Return [x, y] of the center of cell containing provided text 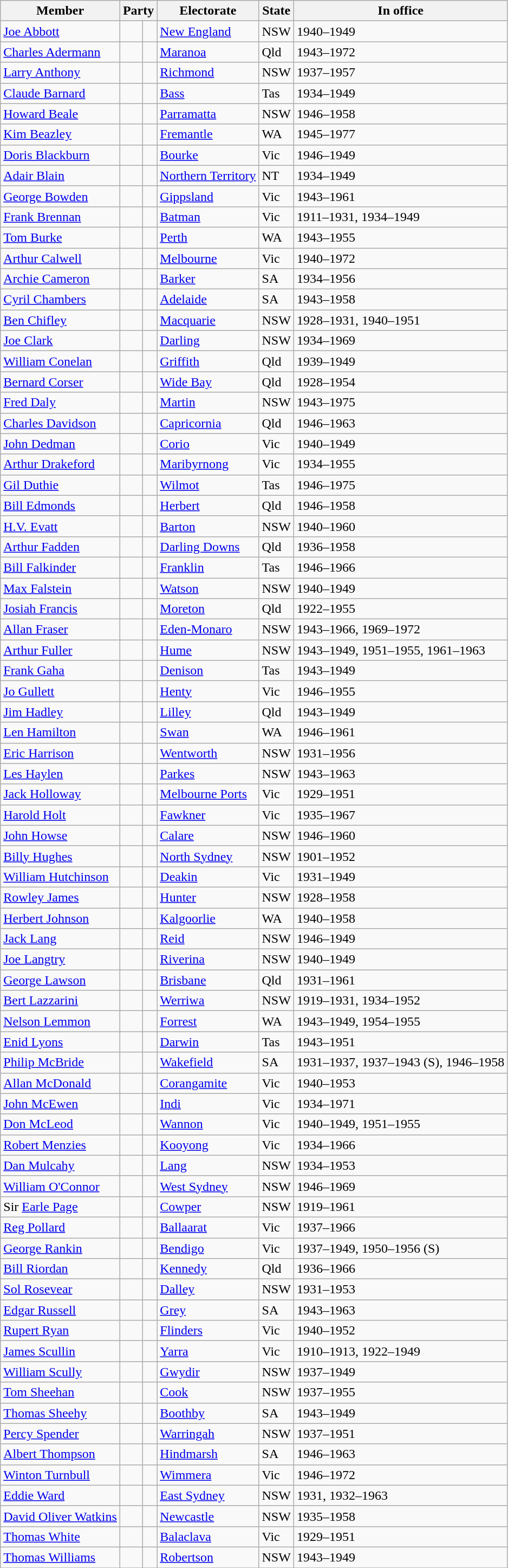
1937–1949, 1950–1956 (S) [400, 1248]
William Conelan [61, 361]
Corangamite [208, 1083]
Darwin [208, 1042]
Herbert [208, 506]
Wannon [208, 1124]
William Hutchinson [61, 877]
Martin [208, 403]
Watson [208, 588]
Wide Bay [208, 382]
Billy Hughes [61, 856]
Lang [208, 1165]
Parramatta [208, 114]
Batman [208, 217]
1946–1975 [400, 485]
Richmond [208, 73]
Nelson Lemmon [61, 1021]
Allan McDonald [61, 1083]
Bass [208, 93]
1940–1958 [400, 918]
Barton [208, 526]
Perth [208, 237]
Melbourne Ports [208, 794]
Bill Falkinder [61, 567]
1940–1960 [400, 526]
East Sydney [208, 1495]
Wentworth [208, 753]
Eden-Monaro [208, 630]
Denison [208, 671]
Frank Gaha [61, 671]
Party [138, 11]
Winton Turnbull [61, 1475]
1934–1966 [400, 1145]
Arthur Fadden [61, 547]
Howard Beale [61, 114]
George Lawson [61, 980]
Gil Duthie [61, 485]
Joe Clark [61, 341]
1937–1951 [400, 1434]
Kooyong [208, 1145]
1943–1966, 1969–1972 [400, 630]
1946–1960 [400, 835]
Indi [208, 1104]
1936–1958 [400, 547]
1911–1931, 1934–1949 [400, 217]
1946–1969 [400, 1186]
Thomas White [61, 1537]
1931, 1932–1963 [400, 1495]
1936–1966 [400, 1269]
Cook [208, 1392]
Franklin [208, 567]
Balaclava [208, 1537]
Bourke [208, 155]
John McEwen [61, 1104]
Warringah [208, 1434]
Fawkner [208, 815]
Gwydir [208, 1372]
Edgar Russell [61, 1310]
George Rankin [61, 1248]
Kalgoorlie [208, 918]
Bill Edmonds [61, 506]
Riverina [208, 960]
Robert Menzies [61, 1145]
1934–1956 [400, 279]
Joe Langtry [61, 960]
Percy Spender [61, 1434]
Maranoa [208, 52]
1943–1975 [400, 403]
Len Hamilton [61, 733]
Adelaide [208, 300]
1943–1949, 1954–1955 [400, 1021]
Wilmot [208, 485]
William O'Connor [61, 1186]
1928–1954 [400, 382]
Arthur Fuller [61, 650]
Ballaarat [208, 1227]
1934–1955 [400, 464]
Darling Downs [208, 547]
1940–1953 [400, 1083]
Thomas Williams [61, 1557]
Eric Harrison [61, 753]
Tom Burke [61, 237]
1931–1956 [400, 753]
Josiah Francis [61, 609]
Hume [208, 650]
1939–1949 [400, 361]
Fremantle [208, 134]
William Scully [61, 1372]
Wimmera [208, 1475]
Grey [208, 1310]
Boothby [208, 1413]
Lilley [208, 712]
1943–1972 [400, 52]
Wakefield [208, 1062]
1937–1957 [400, 73]
1935–1967 [400, 815]
Jack Holloway [61, 794]
Flinders [208, 1331]
Charles Adermann [61, 52]
Tom Sheehan [61, 1392]
Griffith [208, 361]
Newcastle [208, 1516]
1940–1949, 1951–1955 [400, 1124]
Les Haylen [61, 774]
New England [208, 31]
Bill Riordan [61, 1269]
1943–1951 [400, 1042]
Joe Abbott [61, 31]
Frank Brennan [61, 217]
1946–1972 [400, 1475]
Yarra [208, 1351]
1919–1961 [400, 1207]
1937–1949 [400, 1372]
Max Falstein [61, 588]
Doris Blackburn [61, 155]
Reid [208, 939]
Hunter [208, 897]
H.V. Evatt [61, 526]
Kennedy [208, 1269]
1943–1961 [400, 196]
Kim Beazley [61, 134]
Bernard Corser [61, 382]
Capricornia [208, 423]
Ben Chifley [61, 320]
In office [400, 11]
1931–1937, 1937–1943 (S), 1946–1958 [400, 1062]
1945–1977 [400, 134]
Charles Davidson [61, 423]
1943–1949, 1951–1955, 1961–1963 [400, 650]
Rupert Ryan [61, 1331]
Cowper [208, 1207]
Herbert Johnson [61, 918]
1937–1966 [400, 1227]
1928–1958 [400, 897]
Swan [208, 733]
Adair Blain [61, 176]
1931–1961 [400, 980]
1919–1931, 1934–1952 [400, 1001]
Macquarie [208, 320]
Sir Earle Page [61, 1207]
Parkes [208, 774]
Rowley James [61, 897]
Deakin [208, 877]
1946–1955 [400, 691]
Moreton [208, 609]
Claude Barnard [61, 93]
Maribyrnong [208, 464]
George Bowden [61, 196]
Allan Fraser [61, 630]
Darling [208, 341]
Albert Thompson [61, 1454]
1943–1955 [400, 237]
Corio [208, 444]
State [276, 11]
1931–1953 [400, 1290]
1935–1958 [400, 1516]
Bendigo [208, 1248]
North Sydney [208, 856]
Bert Lazzarini [61, 1001]
1934–1953 [400, 1165]
Brisbane [208, 980]
Gippsland [208, 196]
1934–1971 [400, 1104]
Larry Anthony [61, 73]
Cyril Chambers [61, 300]
David Oliver Watkins [61, 1516]
Sol Rosevear [61, 1290]
Robertson [208, 1557]
1901–1952 [400, 856]
1910–1913, 1922–1949 [400, 1351]
Fred Daly [61, 403]
James Scullin [61, 1351]
Jo Gullett [61, 691]
Don McLeod [61, 1124]
1928–1931, 1940–1951 [400, 320]
Enid Lyons [61, 1042]
1931–1949 [400, 877]
Dan Mulcahy [61, 1165]
Thomas Sheehy [61, 1413]
Werriwa [208, 1001]
Member [61, 11]
Dalley [208, 1290]
Reg Pollard [61, 1227]
1946–1966 [400, 567]
Harold Holt [61, 815]
John Dedman [61, 444]
1940–1952 [400, 1331]
John Howse [61, 835]
Arthur Calwell [61, 258]
1922–1955 [400, 609]
Barker [208, 279]
Jack Lang [61, 939]
Archie Cameron [61, 279]
1940–1972 [400, 258]
Hindmarsh [208, 1454]
Jim Hadley [61, 712]
Arthur Drakeford [61, 464]
Henty [208, 691]
West Sydney [208, 1186]
1937–1955 [400, 1392]
1946–1961 [400, 733]
Melbourne [208, 258]
Electorate [208, 11]
Calare [208, 835]
NT [276, 176]
Eddie Ward [61, 1495]
1934–1969 [400, 341]
Philip McBride [61, 1062]
Northern Territory [208, 176]
Forrest [208, 1021]
1943–1958 [400, 300]
